Pinpoint the cell where the given text exists, returning its [x, y] midpoint coordinate. 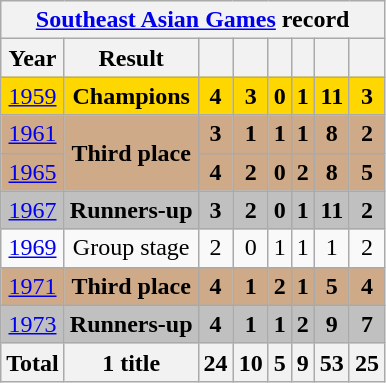
1967 [33, 210]
1973 [33, 324]
10 [250, 362]
Result [131, 58]
24 [216, 362]
1965 [33, 172]
Champions [131, 96]
Southeast Asian Games record [193, 20]
1969 [33, 248]
Group stage [131, 248]
25 [366, 362]
Year [33, 58]
53 [332, 362]
1959 [33, 96]
Total [33, 362]
7 [366, 324]
1 title [131, 362]
1961 [33, 134]
1971 [33, 286]
